Scan for the cell matching the given text and deliver its (x, y) coordinate at center. 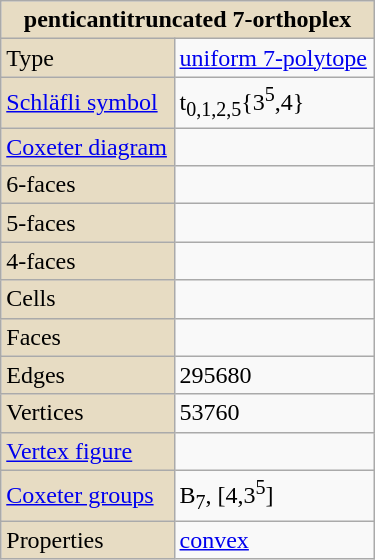
Coxeter diagram (88, 147)
Edges (88, 375)
Coxeter groups (88, 496)
Properties (88, 540)
Schläfli symbol (88, 102)
penticantitruncated 7-orthoplex (188, 20)
Vertex figure (88, 451)
53760 (274, 413)
uniform 7-polytope (274, 58)
Vertices (88, 413)
6-faces (88, 185)
Type (88, 58)
t0,1,2,5{35,4} (274, 102)
Faces (88, 337)
Cells (88, 299)
4-faces (88, 261)
5-faces (88, 223)
convex (274, 540)
295680 (274, 375)
B7, [4,35] (274, 496)
